Extract the (x, y) coordinate from the center of the cell holding the provided text.  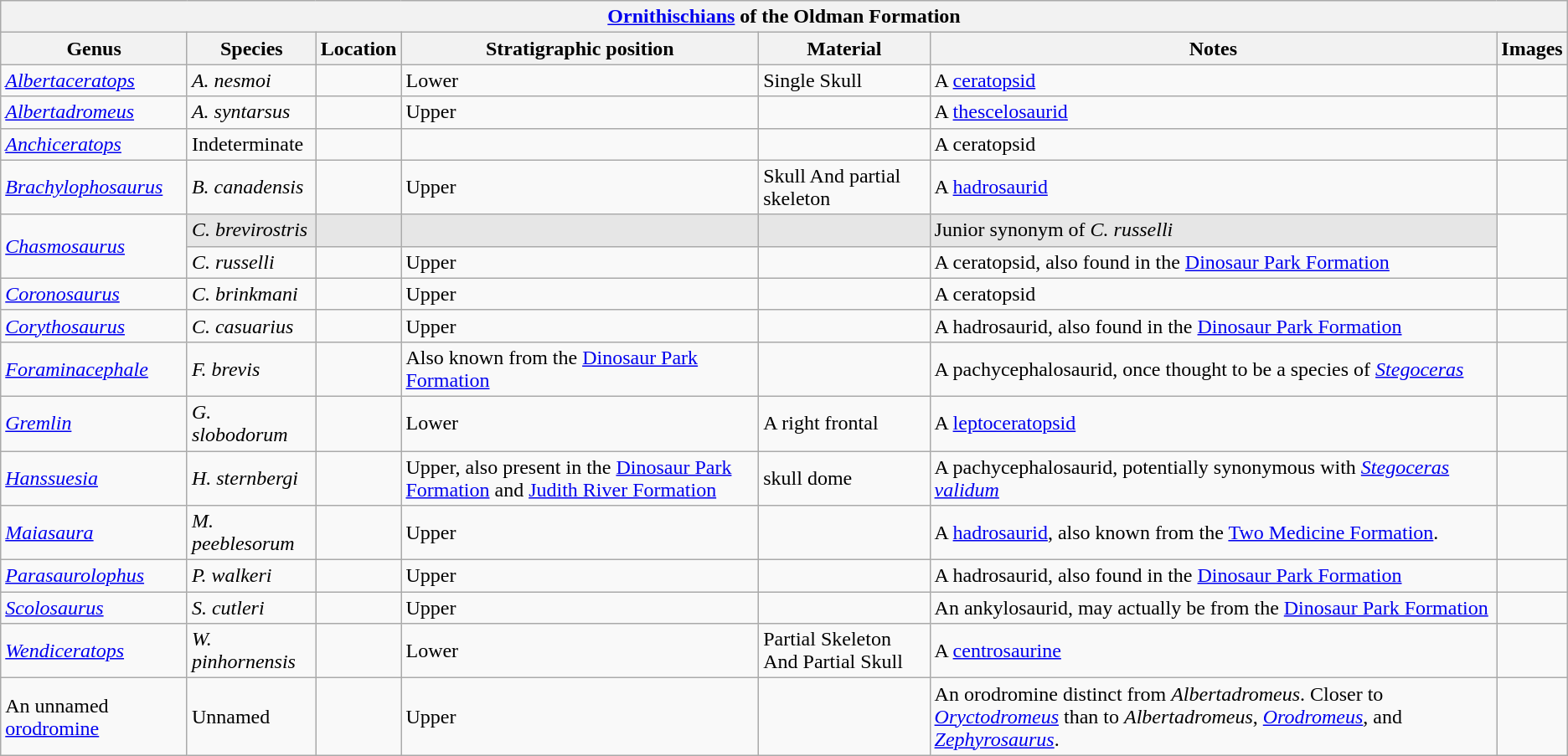
A thescelosaurid (1213, 112)
H. sternbergi (251, 477)
A pachycephalosaurid, potentially synonymous with Stegoceras validum (1213, 477)
Material (844, 49)
Location (358, 49)
Brachylophosaurus (94, 188)
Coronosaurus (94, 294)
Scolosaurus (94, 608)
Junior synonym of C. russelli (1213, 230)
A hadrosaurid, also known from the Two Medicine Formation. (1213, 532)
Albertadromeus (94, 112)
An unnamed orodromine (94, 717)
Anchiceratops (94, 144)
Notes (1213, 49)
A centrosaurine (1213, 651)
B. canadensis (251, 188)
An orodromine distinct from Albertadromeus. Closer to Oryctodromeus than to Albertadromeus, Orodromeus, and Zephyrosaurus. (1213, 717)
F. brevis (251, 368)
Images (1532, 49)
A. syntarsus (251, 112)
Genus (94, 49)
Stratigraphic position (580, 49)
P. walkeri (251, 576)
A hadrosaurid (1213, 188)
Partial Skeleton And Partial Skull (844, 651)
C. brinkmani (251, 294)
A leptoceratopsid (1213, 424)
Parasaurolophus (94, 576)
Chasmosaurus (94, 246)
C. casuarius (251, 326)
Unnamed (251, 717)
C. brevirostris (251, 230)
Also known from the Dinosaur Park Formation (580, 368)
Maiasaura (94, 532)
Species (251, 49)
W. pinhornensis (251, 651)
A ceratopsid, also found in the Dinosaur Park Formation (1213, 262)
Wendiceratops (94, 651)
Hanssuesia (94, 477)
skull dome (844, 477)
Albertaceratops (94, 80)
S. cutleri (251, 608)
Ornithischians of the Oldman Formation (784, 17)
Upper, also present in the Dinosaur Park Formation and Judith River Formation (580, 477)
M. peeblesorum (251, 532)
Foraminacephale (94, 368)
Single Skull (844, 80)
C. russelli (251, 262)
A. nesmoi (251, 80)
G. slobodorum (251, 424)
Indeterminate (251, 144)
Corythosaurus (94, 326)
Gremlin (94, 424)
A right frontal (844, 424)
A pachycephalosaurid, once thought to be a species of Stegoceras (1213, 368)
An ankylosaurid, may actually be from the Dinosaur Park Formation (1213, 608)
Skull And partial skeleton (844, 188)
